Find where the given text appears and provide that cell's center as (X, Y) coordinate. 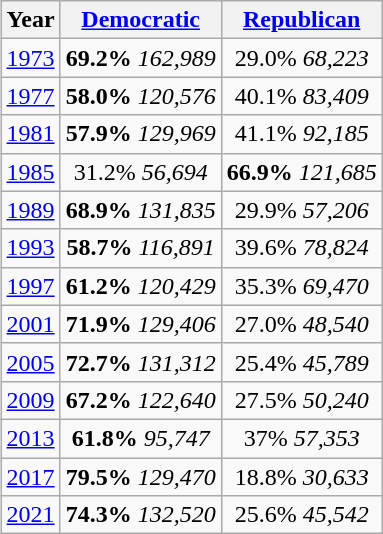
69.2% 162,989 (140, 58)
61.2% 120,429 (140, 286)
71.9% 129,406 (140, 324)
68.9% 131,835 (140, 210)
1973 (30, 58)
2021 (30, 515)
2017 (30, 477)
40.1% 83,409 (302, 96)
39.6% 78,824 (302, 248)
Republican (302, 20)
35.3% 69,470 (302, 286)
Democratic (140, 20)
27.5% 50,240 (302, 400)
25.6% 45,542 (302, 515)
18.8% 30,633 (302, 477)
57.9% 129,969 (140, 134)
66.9% 121,685 (302, 172)
27.0% 48,540 (302, 324)
2001 (30, 324)
29.9% 57,206 (302, 210)
1981 (30, 134)
Year (30, 20)
79.5% 129,470 (140, 477)
41.1% 92,185 (302, 134)
74.3% 132,520 (140, 515)
1989 (30, 210)
29.0% 68,223 (302, 58)
72.7% 131,312 (140, 362)
2009 (30, 400)
31.2% 56,694 (140, 172)
1985 (30, 172)
58.7% 116,891 (140, 248)
58.0% 120,576 (140, 96)
37% 57,353 (302, 438)
2005 (30, 362)
1977 (30, 96)
67.2% 122,640 (140, 400)
1997 (30, 286)
25.4% 45,789 (302, 362)
1993 (30, 248)
61.8% 95,747 (140, 438)
2013 (30, 438)
